Extract the [X, Y] coordinate from the center of the cell holding the provided text.  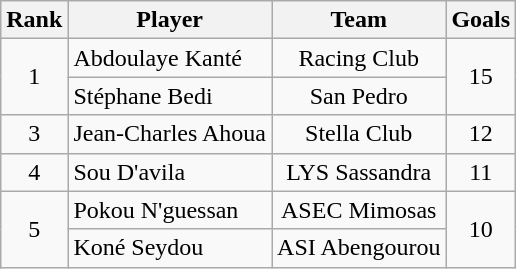
ASI Abengourou [359, 248]
Sou D'avila [170, 172]
3 [34, 134]
Pokou N'guessan [170, 210]
LYS Sassandra [359, 172]
Jean-Charles Ahoua [170, 134]
10 [481, 229]
5 [34, 229]
11 [481, 172]
Rank [34, 20]
Team [359, 20]
Stéphane Bedi [170, 96]
1 [34, 77]
Player [170, 20]
15 [481, 77]
Abdoulaye Kanté [170, 58]
Koné Seydou [170, 248]
4 [34, 172]
Racing Club [359, 58]
Goals [481, 20]
San Pedro [359, 96]
ASEC Mimosas [359, 210]
Stella Club [359, 134]
12 [481, 134]
